Determine the (X, Y) coordinate at the center of the cell enclosing the given text.  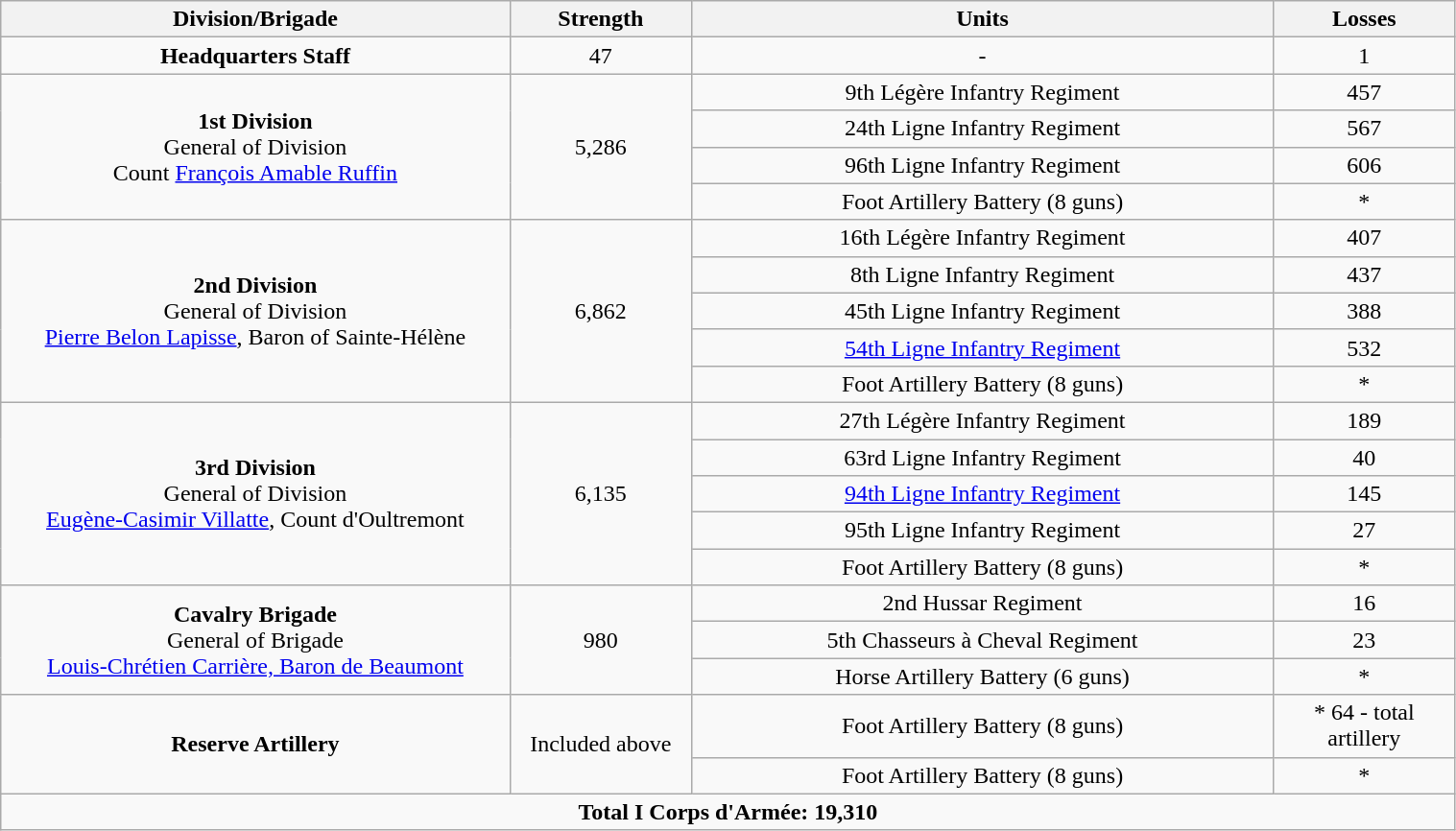
388 (1365, 311)
8th Ligne Infantry Regiment (982, 274)
96th Ligne Infantry Regiment (982, 165)
5,286 (601, 147)
189 (1365, 420)
9th Légère Infantry Regiment (982, 92)
- (982, 56)
606 (1365, 165)
Units (982, 19)
1 (1365, 56)
Headquarters Staff (255, 56)
3rd DivisionGeneral of DivisionEugène-Casimir Villatte, Count d'Oultremont (255, 493)
27 (1365, 531)
54th Ligne Infantry Regiment (982, 347)
145 (1365, 494)
Total I Corps d'Armée: 19,310 (728, 812)
532 (1365, 347)
6,862 (601, 311)
94th Ligne Infantry Regiment (982, 494)
457 (1365, 92)
2nd DivisionGeneral of DivisionPierre Belon Lapisse, Baron of Sainte-Hélène (255, 311)
6,135 (601, 493)
40 (1365, 458)
5th Chasseurs à Cheval Regiment (982, 640)
407 (1365, 238)
Division/Brigade (255, 19)
16th Légère Infantry Regiment (982, 238)
980 (601, 640)
27th Légère Infantry Regiment (982, 420)
23 (1365, 640)
16 (1365, 604)
45th Ligne Infantry Regiment (982, 311)
Losses (1365, 19)
95th Ligne Infantry Regiment (982, 531)
Cavalry BrigadeGeneral of BrigadeLouis-Chrétien Carrière, Baron de Beaumont (255, 640)
567 (1365, 129)
47 (601, 56)
Horse Artillery Battery (6 guns) (982, 677)
63rd Ligne Infantry Regiment (982, 458)
Included above (601, 745)
Reserve Artillery (255, 745)
* 64 - total artillery (1365, 725)
2nd Hussar Regiment (982, 604)
437 (1365, 274)
24th Ligne Infantry Regiment (982, 129)
1st DivisionGeneral of DivisionCount François Amable Ruffin (255, 147)
Strength (601, 19)
